From the cell containing the given text, extract its center point as [X, Y] coordinate. 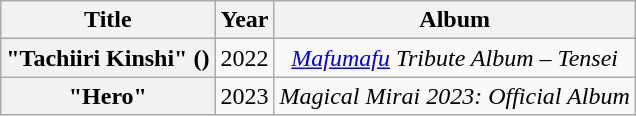
Album [454, 20]
Title [108, 20]
"Hero" [108, 96]
2022 [244, 58]
Year [244, 20]
"Tachiiri Kinshi" () [108, 58]
Magical Mirai 2023: Official Album [454, 96]
Mafumafu Tribute Album – Tensei [454, 58]
2023 [244, 96]
